Return (x, y) of the center of cell containing provided text 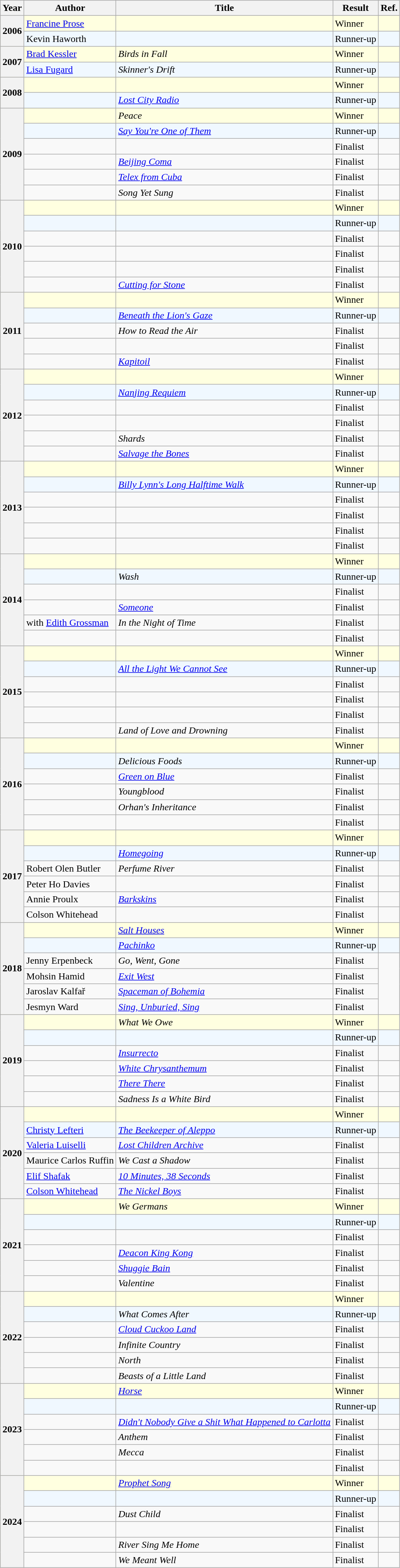
Exit West (224, 976)
Salvage the Bones (224, 454)
Christy Lefteri (70, 1130)
Shards (224, 438)
Sadness Is a White Bird (224, 1099)
Orhan's Inheritance (224, 807)
Delicious Foods (224, 761)
Skinner's Drift (224, 69)
2024 (12, 1522)
Prophet Song (224, 1483)
2010 (12, 246)
What Comes After (224, 1314)
Go, Went, Gone (224, 961)
Someone (224, 607)
Billy Lynn's Long Halftime Walk (224, 484)
Mecca (224, 1453)
2015 (12, 692)
Youngblood (224, 792)
2020 (12, 1153)
2019 (12, 1061)
Beijing Coma (224, 161)
Song Yet Sung (224, 193)
Elif Shafak (70, 1176)
10 Minutes, 38 Seconds (224, 1176)
The Nickel Boys (224, 1191)
Author (70, 8)
There There (224, 1084)
Brad Kessler (70, 54)
Homegoing (224, 853)
Peter Ho Davies (70, 884)
Barkskins (224, 899)
Lost City Radio (224, 100)
Anthem (224, 1437)
2016 (12, 784)
Peace (224, 115)
We Germans (224, 1207)
Annie Proulx (70, 899)
Maurice Carlos Ruffin (70, 1160)
Horse (224, 1391)
What We Owe (224, 1022)
2017 (12, 876)
Dust Child (224, 1514)
2011 (12, 331)
2009 (12, 154)
2012 (12, 415)
Birds in Fall (224, 54)
Cloud Cuckoo Land (224, 1329)
with Edith Grossman (70, 623)
Kevin Haworth (70, 39)
Pachinko (224, 945)
Green on Blue (224, 776)
Infinite Country (224, 1345)
White Chrysanthemum (224, 1068)
2018 (12, 968)
Result (356, 8)
Jenny Erpenbeck (70, 961)
Lisa Fugard (70, 69)
2023 (12, 1429)
Sing, Unburied, Sing (224, 1007)
Title (224, 8)
2014 (12, 600)
Insurrecto (224, 1053)
2008 (12, 92)
Telex from Cuba (224, 177)
Jesmyn Ward (70, 1007)
2006 (12, 31)
Lost Children Archive (224, 1145)
Mohsin Hamid (70, 976)
Cutting for Stone (224, 285)
2022 (12, 1337)
Nanjing Requiem (224, 392)
Perfume River (224, 868)
Robert Olen Butler (70, 868)
Say You're One of Them (224, 131)
Valentine (224, 1283)
Beneath the Lion's Gaze (224, 315)
2021 (12, 1245)
2007 (12, 62)
All the Light We Cannot See (224, 669)
In the Night of Time (224, 623)
Beasts of a Little Land (224, 1375)
Salt Houses (224, 930)
Ref. (389, 8)
Wash (224, 576)
River Sing Me Home (224, 1545)
Valeria Luiselli (70, 1145)
We Meant Well (224, 1560)
The Beekeeper of Aleppo (224, 1130)
Land of Love and Drowning (224, 730)
2013 (12, 507)
North (224, 1360)
Spaceman of Bohemia (224, 992)
Year (12, 8)
Francine Prose (70, 23)
How to Read the Air (224, 331)
We Cast a Shadow (224, 1160)
Kapitoil (224, 361)
Deacon King Kong (224, 1253)
Jaroslav Kalfař (70, 992)
Shuggie Bain (224, 1268)
Didn't Nobody Give a Shit What Happened to Carlotta (224, 1421)
